Find where the given text appears and provide that cell's center as [x, y] coordinate. 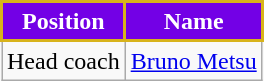
Position [64, 22]
Head coach [64, 60]
Bruno Metsu [194, 60]
Name [194, 22]
